Capture the cell that displays the provided text and extract its [X, Y] central coordinate. 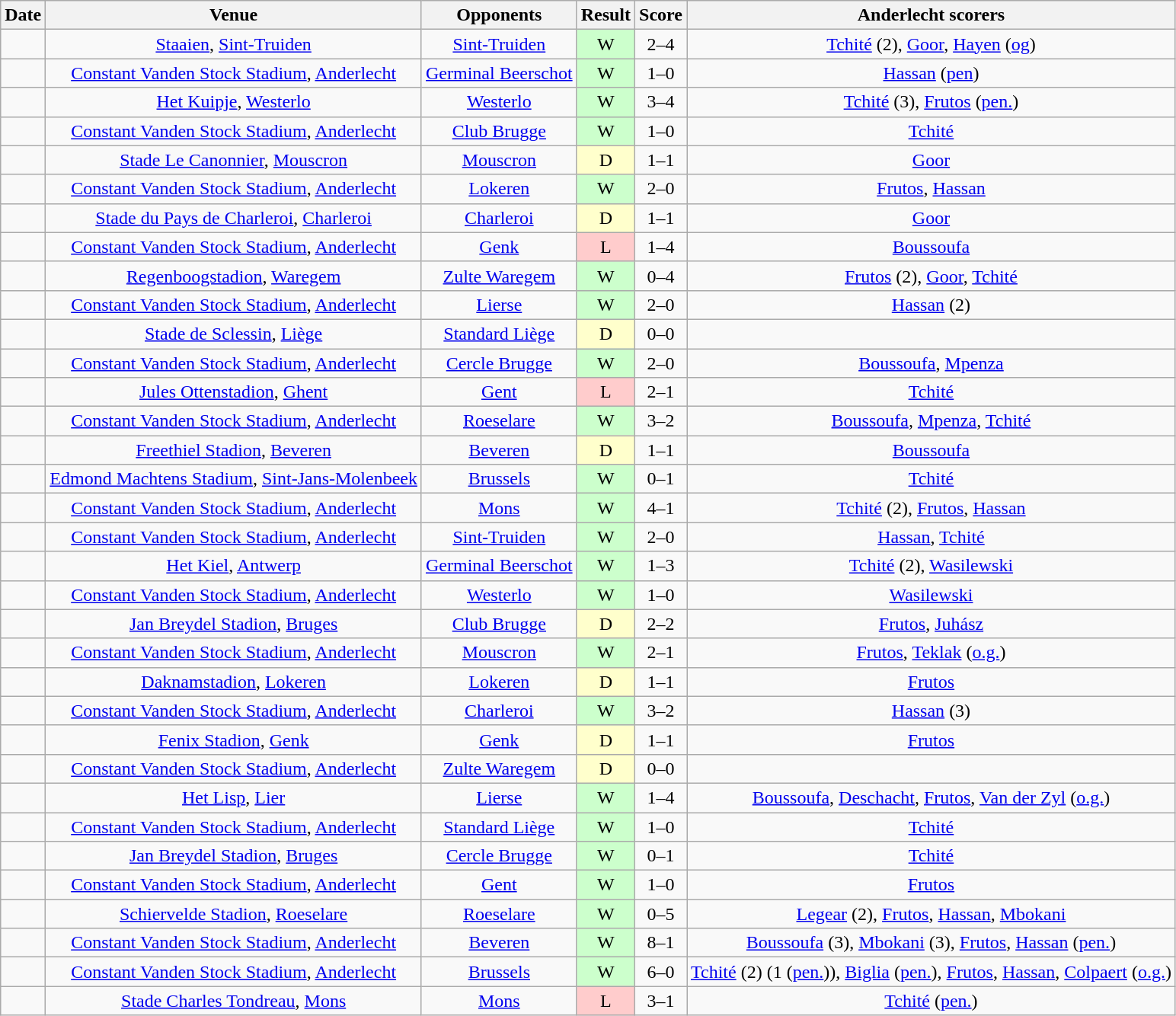
Stade Le Canonnier, Mouscron [234, 160]
Schiervelde Stadion, Roeselare [234, 914]
2–2 [661, 624]
8–1 [661, 943]
Hassan (3) [932, 711]
1–3 [661, 566]
Tchité (2), Goor, Hayen (og) [932, 44]
Regenboogstadion, Waregem [234, 276]
Boussoufa, Deschacht, Frutos, Van der Zyl (o.g.) [932, 797]
Frutos, Teklak (o.g.) [932, 653]
Hassan, Tchité [932, 537]
Hassan (pen) [932, 73]
Boussoufa, Mpenza, Tchité [932, 421]
Tchité (2), Frutos, Hassan [932, 508]
Tchité (3), Frutos (pen.) [932, 102]
Tchité (pen.) [932, 1001]
Anderlecht scorers [932, 15]
Staaien, Sint-Truiden [234, 44]
Daknamstadion, Lokeren [234, 682]
Boussoufa, Mpenza [932, 363]
3–1 [661, 1001]
Het Kiel, Antwerp [234, 566]
Tchité (2), Wasilewski [932, 566]
Edmond Machtens Stadium, Sint-Jans-Molenbeek [234, 479]
Venue [234, 15]
Freethiel Stadion, Beveren [234, 450]
Fenix Stadion, Genk [234, 740]
Het Lisp, Lier [234, 797]
Frutos, Hassan [932, 189]
Wasilewski [932, 595]
Boussoufa (3), Mbokani (3), Frutos, Hassan (pen.) [932, 943]
Opponents [499, 15]
Het Kuipje, Westerlo [234, 102]
0–5 [661, 914]
Score [661, 15]
Legear (2), Frutos, Hassan, Mbokani [932, 914]
Stade du Pays de Charleroi, Charleroi [234, 218]
Frutos (2), Goor, Tchité [932, 276]
Jules Ottenstadion, Ghent [234, 392]
2–4 [661, 44]
3–4 [661, 102]
Stade de Sclessin, Liège [234, 334]
Tchité (2) (1 (pen.)), Biglia (pen.), Frutos, Hassan, Colpaert (o.g.) [932, 972]
Stade Charles Tondreau, Mons [234, 1001]
6–0 [661, 972]
Result [606, 15]
4–1 [661, 508]
0–4 [661, 276]
Hassan (2) [932, 305]
Date [23, 15]
Frutos, Juhász [932, 624]
